Determine the (x, y) coordinate at the center of the cell enclosing the given text.  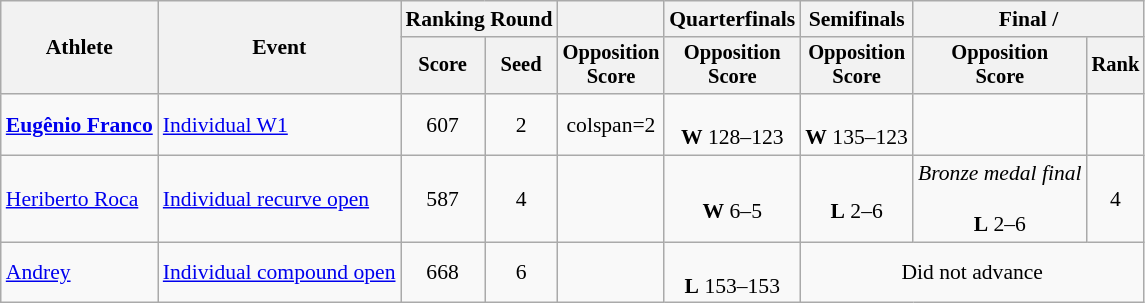
Quarterfinals (732, 19)
Seed (522, 66)
colspan=2 (612, 124)
Semifinals (856, 19)
Rank (1116, 66)
Did not advance (972, 272)
Individual compound open (280, 272)
W 6–5 (732, 200)
Athlete (80, 48)
Individual W1 (280, 124)
Bronze medal finalL 2–6 (1000, 200)
W 128–123 (732, 124)
Score (443, 66)
L 2–6 (856, 200)
Eugênio Franco (80, 124)
587 (443, 200)
2 (522, 124)
6 (522, 272)
607 (443, 124)
Final / (1028, 19)
Andrey (80, 272)
Event (280, 48)
Heriberto Roca (80, 200)
668 (443, 272)
Ranking Round (480, 19)
W 135–123 (856, 124)
L 153–153 (732, 272)
Individual recurve open (280, 200)
